Detect which cell encompasses the target text, then output its [X, Y] center coordinate. 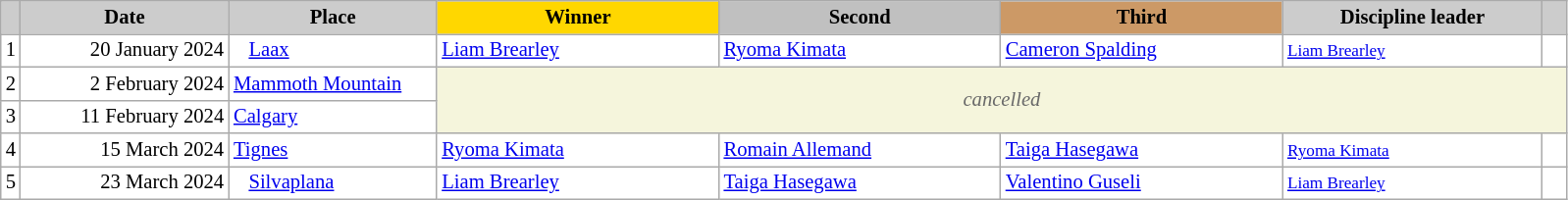
Second [860, 17]
Mammoth Mountain [333, 83]
Laax [333, 50]
Romain Allemand [860, 150]
23 March 2024 [125, 182]
Third [1142, 17]
Winner [577, 17]
15 March 2024 [125, 150]
2 February 2024 [125, 83]
Cameron Spalding [1142, 50]
Place [333, 17]
4 [11, 150]
Date [125, 17]
Tignes [333, 150]
Calgary [333, 117]
1 [11, 50]
3 [11, 117]
20 January 2024 [125, 50]
5 [11, 182]
Valentino Guseli [1142, 182]
cancelled [1001, 100]
Discipline leader [1413, 17]
2 [11, 83]
Silvaplana [333, 182]
11 February 2024 [125, 117]
